From the cell containing the given text, extract its center point as (x, y) coordinate. 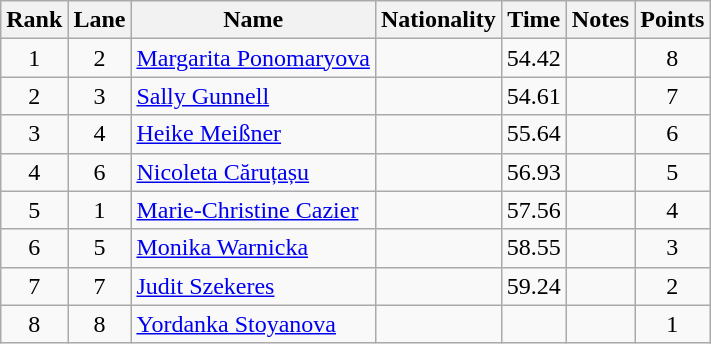
Sally Gunnell (254, 96)
57.56 (534, 210)
Yordanka Stoyanova (254, 324)
Nicoleta Căruțașu (254, 172)
Judit Szekeres (254, 286)
Notes (600, 20)
Monika Warnicka (254, 248)
59.24 (534, 286)
54.61 (534, 96)
56.93 (534, 172)
54.42 (534, 58)
55.64 (534, 134)
Time (534, 20)
Lane (100, 20)
58.55 (534, 248)
Rank (34, 20)
Heike Meißner (254, 134)
Points (672, 20)
Marie-Christine Cazier (254, 210)
Name (254, 20)
Nationality (438, 20)
Margarita Ponomaryova (254, 58)
